Detect which cell encompasses the target text, then output its (x, y) center coordinate. 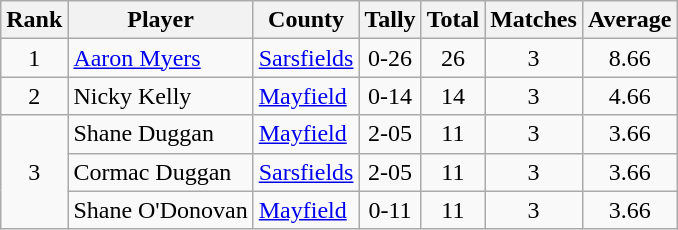
Shane O'Donovan (160, 210)
0-11 (390, 210)
Matches (534, 20)
1 (34, 58)
Cormac Duggan (160, 172)
County (306, 20)
Rank (34, 20)
Shane Duggan (160, 134)
Aaron Myers (160, 58)
Tally (390, 20)
Total (453, 20)
0-14 (390, 96)
26 (453, 58)
2 (34, 96)
0-26 (390, 58)
4.66 (630, 96)
Player (160, 20)
8.66 (630, 58)
Nicky Kelly (160, 96)
Average (630, 20)
14 (453, 96)
